Return the (x, y) coordinate for the center point of the cell that contains the specified text.  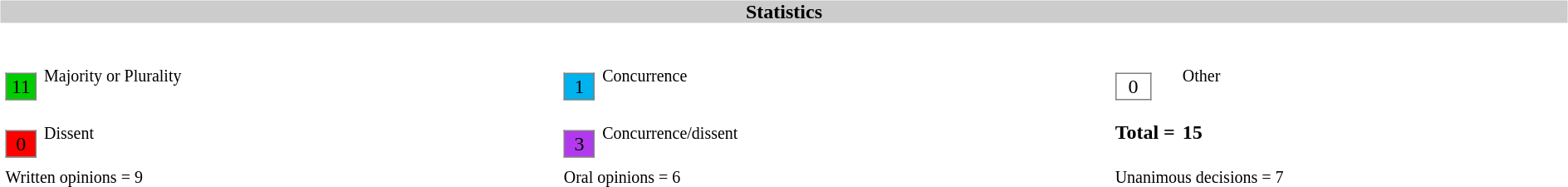
Statistics (784, 12)
Dissent (301, 132)
Concurrence/dissent (855, 132)
Total = (1145, 132)
15 (1373, 132)
Other (1373, 76)
Concurrence (855, 76)
Majority or Plurality (301, 76)
